Find where the given text appears and provide that cell's center as [x, y] coordinate. 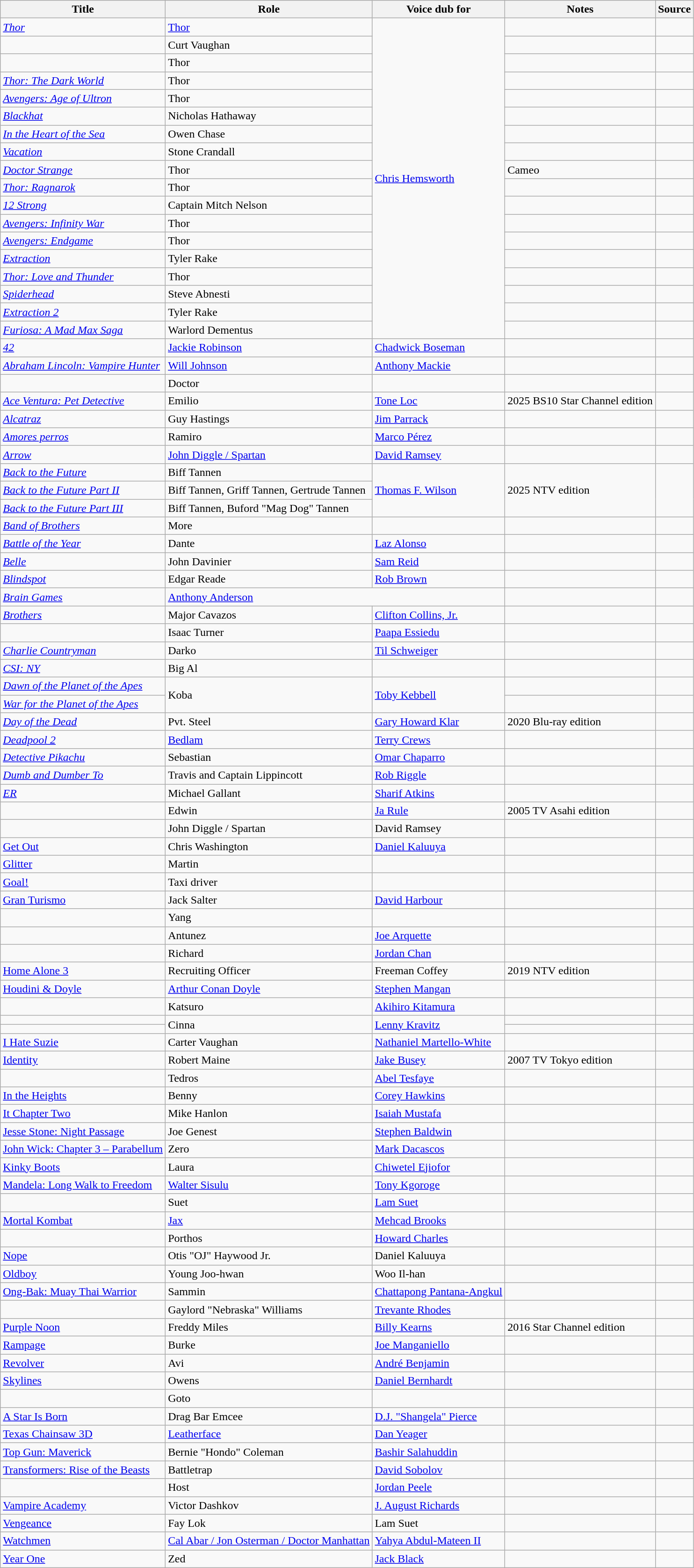
Mandela: Long Walk to Freedom [83, 1185]
Brothers [83, 615]
Vengeance [83, 1523]
Tedros [269, 1078]
Akihiro Kitamura [439, 1006]
Belle [83, 562]
Big Al [269, 668]
Owens [269, 1381]
Paapa Essiedu [439, 633]
Chattapong Pantana-Angkul [439, 1291]
Laura [269, 1167]
Edgar Reade [269, 579]
Nathaniel Martello-White [439, 1042]
Katsuro [269, 1006]
12 Strong [83, 205]
Yang [269, 918]
2025 NTV edition [580, 490]
D.J. "Shangela" Pierce [439, 1416]
Watchmen [83, 1541]
Young Joo-hwan [269, 1274]
Back to the Future [83, 472]
Edwin [269, 811]
It Chapter Two [83, 1114]
Darko [269, 650]
Texas Chainsaw 3D [83, 1434]
Furiosa: A Mad Max Saga [83, 330]
Dan Yeager [439, 1434]
Curt Vaughan [269, 45]
Freeman Coffey [439, 971]
Lenny Kravitz [439, 1024]
Identity [83, 1060]
Nope [83, 1256]
Dumb and Dumber To [83, 775]
Get Out [83, 846]
Carter Vaughan [269, 1042]
Cal Abar / Jon Osterman / Doctor Manhattan [269, 1541]
Role [269, 9]
Ace Ventura: Pet Detective [83, 401]
ER [83, 793]
Oldboy [83, 1274]
Travis and Captain Lippincott [269, 775]
Isaac Turner [269, 633]
Amores perros [83, 437]
Biff Tannen, Buford "Mag Dog" Tannen [269, 508]
Home Alone 3 [83, 971]
Vampire Academy [83, 1505]
Nicholas Hathaway [269, 116]
Porthos [269, 1238]
Year One [83, 1559]
Martin [269, 864]
42 [83, 348]
Til Schweiger [439, 650]
Gran Turismo [83, 900]
Doctor Strange [83, 169]
Gary Howard Klar [439, 722]
Battle of the Year [83, 544]
Chadwick Boseman [439, 348]
A Star Is Born [83, 1416]
War for the Planet of the Apes [83, 704]
Arrow [83, 454]
Drag Bar Emcee [269, 1416]
Otis "OJ" Haywood Jr. [269, 1256]
Taxi driver [269, 882]
Burke [269, 1345]
In the Heights [83, 1096]
Victor Dashkov [269, 1505]
Walter Sisulu [269, 1185]
2016 Star Channel edition [580, 1327]
Zero [269, 1149]
Marco Pérez [439, 437]
2020 Blu-ray edition [580, 722]
Jack Salter [269, 900]
CSI: NY [83, 668]
Suet [269, 1203]
Charlie Countryman [83, 650]
Trevante Rhodes [439, 1309]
Back to the Future Part II [83, 490]
Richard [269, 953]
Corey Hawkins [439, 1096]
Deadpool 2 [83, 739]
Dante [269, 544]
Mark Dacascos [439, 1149]
Guy Hastings [269, 419]
Skylines [83, 1381]
Vacation [83, 152]
Yahya Abdul-Mateen II [439, 1541]
Chris Washington [269, 846]
Bedlam [269, 739]
Antunez [269, 935]
Bernie "Hondo" Coleman [269, 1452]
Spiderhead [83, 294]
Clifton Collins, Jr. [439, 615]
Detective Pikachu [83, 757]
Jordan Peele [439, 1488]
Chris Hemsworth [439, 179]
Extraction [83, 259]
Transformers: Rise of the Beasts [83, 1470]
Thor: Love and Thunder [83, 277]
Jack Black [439, 1559]
Joe Genest [269, 1131]
Dawn of the Planet of the Apes [83, 686]
Purple Noon [83, 1327]
David Sobolov [439, 1470]
André Benjamin [439, 1363]
Koba [269, 695]
Stephen Mangan [439, 989]
David Harbour [439, 900]
Daniel Bernhardt [439, 1381]
Joe Manganiello [439, 1345]
Thomas F. Wilson [439, 490]
Sharif Atkins [439, 793]
Blindspot [83, 579]
Biff Tannen [269, 472]
Howard Charles [439, 1238]
Will Johnson [269, 365]
Abraham Lincoln: Vampire Hunter [83, 365]
Tony Kgoroge [439, 1185]
Robert Maine [269, 1060]
Laz Alonso [439, 544]
Warlord Dementus [269, 330]
John Davinier [269, 562]
Ong-Bak: Muay Thai Warrior [83, 1291]
Billy Kearns [439, 1327]
Joe Arquette [439, 935]
Bashir Salahuddin [439, 1452]
Arthur Conan Doyle [269, 989]
Voice dub for [439, 9]
Anthony Mackie [439, 365]
Mehcad Brooks [439, 1220]
Band of Brothers [83, 526]
Tone Loc [439, 401]
More [269, 526]
Source [674, 9]
Emilio [269, 401]
Back to the Future Part III [83, 508]
Top Gun: Maverick [83, 1452]
Pvt. Steel [269, 722]
Cinna [269, 1024]
Mike Hanlon [269, 1114]
Avi [269, 1363]
Goal! [83, 882]
2007 TV Tokyo edition [580, 1060]
Goto [269, 1399]
2019 NTV edition [580, 971]
Battletrap [269, 1470]
Stephen Baldwin [439, 1131]
Ja Rule [439, 811]
Host [269, 1488]
Recruiting Officer [269, 971]
Leatherface [269, 1434]
Avengers: Age of Ultron [83, 98]
Biff Tannen, Griff Tannen, Gertrude Tannen [269, 490]
Ramiro [269, 437]
Rob Riggle [439, 775]
Anthony Anderson [335, 597]
2025 BS10 Star Channel edition [580, 401]
Revolver [83, 1363]
Freddy Miles [269, 1327]
Houdini & Doyle [83, 989]
I Hate Suzie [83, 1042]
Extraction 2 [83, 312]
Jim Parrack [439, 419]
Cameo [580, 169]
Terry Crews [439, 739]
Michael Gallant [269, 793]
Abel Tesfaye [439, 1078]
Omar Chaparro [439, 757]
Thor: Ragnarok [83, 187]
Title [83, 9]
Avengers: Infinity War [83, 223]
Kinky Boots [83, 1167]
Blackhat [83, 116]
Notes [580, 9]
Benny [269, 1096]
Jordan Chan [439, 953]
Owen Chase [269, 134]
Mortal Kombat [83, 1220]
Sam Reid [439, 562]
Steve Abnesti [269, 294]
J. August Richards [439, 1505]
Zed [269, 1559]
Rob Brown [439, 579]
Doctor [269, 383]
Major Cavazos [269, 615]
Toby Kebbell [439, 695]
Isaiah Mustafa [439, 1114]
Woo Il-han [439, 1274]
Jake Busey [439, 1060]
Glitter [83, 864]
Captain Mitch Nelson [269, 205]
Gaylord "Nebraska" Williams [269, 1309]
Jackie Robinson [269, 348]
In the Heart of the Sea [83, 134]
Fay Lok [269, 1523]
Brain Games [83, 597]
Rampage [83, 1345]
Day of the Dead [83, 722]
Sebastian [269, 757]
Thor: The Dark World [83, 80]
John Wick: Chapter 3 – Parabellum [83, 1149]
Alcatraz [83, 419]
Chiwetel Ejiofor [439, 1167]
Jesse Stone: Night Passage [83, 1131]
Sammin [269, 1291]
Avengers: Endgame [83, 241]
Stone Crandall [269, 152]
Jax [269, 1220]
2005 TV Asahi edition [580, 811]
